Search for the cell housing the specified text and yield its (x, y) center coordinate. 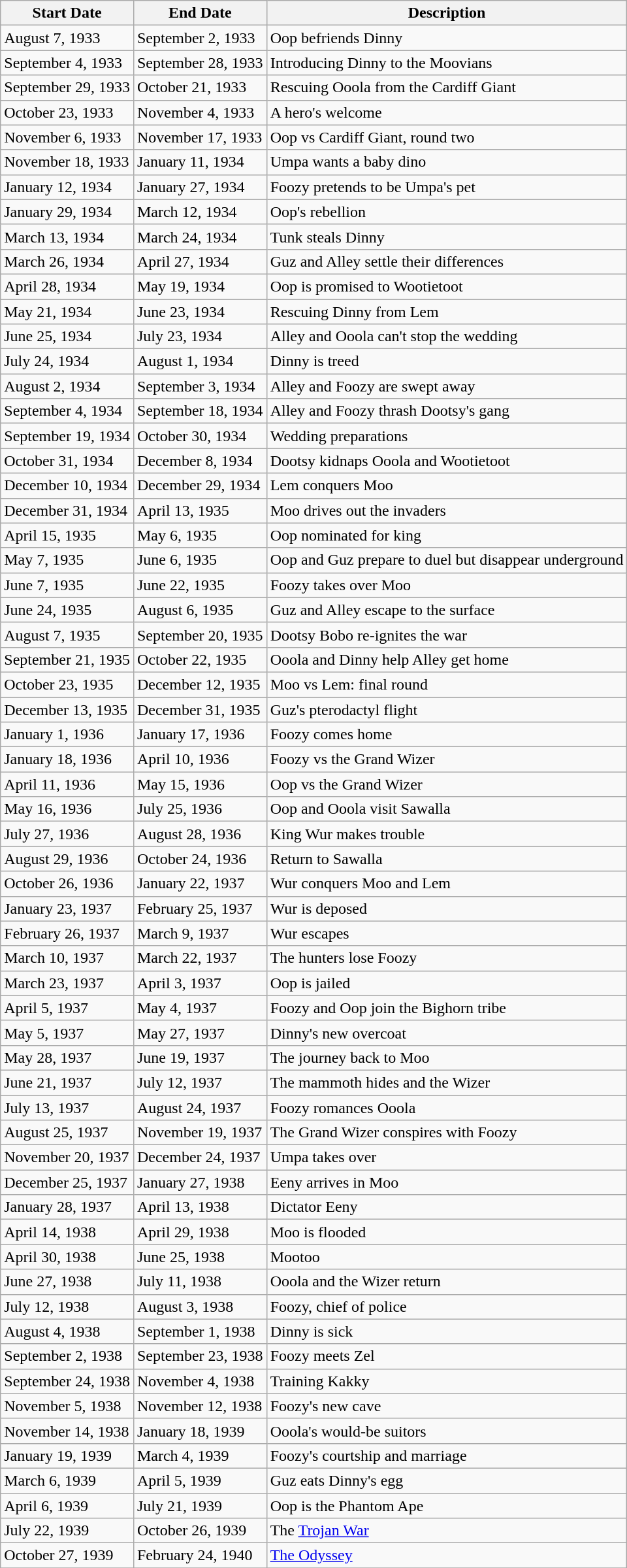
January 28, 1937 (67, 1207)
August 28, 1936 (200, 834)
April 15, 1935 (67, 535)
Dinny's new overcoat (447, 1033)
Oop befriends Dinny (447, 38)
July 24, 1934 (67, 361)
July 11, 1938 (200, 1282)
Dictator Eeny (447, 1207)
December 31, 1934 (67, 510)
January 11, 1934 (200, 162)
Oop and Ooola visit Sawalla (447, 809)
Start Date (67, 13)
May 27, 1937 (200, 1033)
Oop nominated for king (447, 535)
August 3, 1938 (200, 1307)
November 6, 1933 (67, 137)
Oop is promised to Wootietoot (447, 286)
December 8, 1934 (200, 461)
Foozy, chief of police (447, 1307)
November 12, 1938 (200, 1406)
November 4, 1933 (200, 112)
March 10, 1937 (67, 958)
Foozy meets Zel (447, 1356)
July 25, 1936 (200, 809)
July 27, 1936 (67, 834)
Tunk steals Dinny (447, 237)
January 1, 1936 (67, 735)
February 26, 1937 (67, 933)
January 27, 1938 (200, 1182)
Oop is the Phantom Ape (447, 1505)
September 1, 1938 (200, 1331)
June 24, 1935 (67, 610)
June 7, 1935 (67, 585)
Moo is flooded (447, 1232)
Ooola and the Wizer return (447, 1282)
August 7, 1935 (67, 635)
April 11, 1936 (67, 784)
October 27, 1939 (67, 1556)
Moo vs Lem: final round (447, 684)
June 22, 1935 (200, 585)
March 9, 1937 (200, 933)
November 19, 1937 (200, 1133)
Foozy takes over Moo (447, 585)
Moo drives out the invaders (447, 510)
Guz's pterodactyl flight (447, 709)
February 25, 1937 (200, 909)
Foozy and Oop join the Bighorn tribe (447, 1008)
June 19, 1937 (200, 1058)
The Grand Wizer conspires with Foozy (447, 1133)
March 22, 1937 (200, 958)
Foozy vs the Grand Wizer (447, 759)
Dinny is sick (447, 1331)
April 14, 1938 (67, 1232)
June 21, 1937 (67, 1082)
The Trojan War (447, 1531)
Oop and Guz prepare to duel but disappear underground (447, 560)
Alley and Foozy thrash Dootsy's gang (447, 411)
October 31, 1934 (67, 461)
September 2, 1938 (67, 1356)
Wedding preparations (447, 436)
September 28, 1933 (200, 63)
Dootsy kidnaps Ooola and Wootietoot (447, 461)
December 13, 1935 (67, 709)
May 28, 1937 (67, 1058)
May 19, 1934 (200, 286)
December 29, 1934 (200, 486)
Wur escapes (447, 933)
Foozy romances Ooola (447, 1108)
August 1, 1934 (200, 361)
December 31, 1935 (200, 709)
April 30, 1938 (67, 1257)
October 23, 1933 (67, 112)
November 5, 1938 (67, 1406)
January 17, 1936 (200, 735)
August 29, 1936 (67, 859)
July 23, 1934 (200, 337)
September 23, 1938 (200, 1356)
March 24, 1934 (200, 237)
August 7, 1933 (67, 38)
January 12, 1934 (67, 187)
June 6, 1935 (200, 560)
July 13, 1937 (67, 1108)
January 18, 1936 (67, 759)
December 25, 1937 (67, 1182)
May 7, 1935 (67, 560)
The mammoth hides and the Wizer (447, 1082)
May 5, 1937 (67, 1033)
A hero's welcome (447, 112)
Oop vs the Grand Wizer (447, 784)
May 16, 1936 (67, 809)
Foozy's new cave (447, 1406)
Oop is jailed (447, 983)
March 13, 1934 (67, 237)
October 30, 1934 (200, 436)
December 24, 1937 (200, 1158)
Oop's rebellion (447, 212)
August 2, 1934 (67, 386)
Wur is deposed (447, 909)
September 21, 1935 (67, 659)
Guz and Alley escape to the surface (447, 610)
Introducing Dinny to the Moovians (447, 63)
Ooola's would-be suitors (447, 1431)
April 13, 1935 (200, 510)
May 15, 1936 (200, 784)
November 18, 1933 (67, 162)
April 5, 1939 (200, 1480)
August 6, 1935 (200, 610)
February 24, 1940 (200, 1556)
Rescuing Dinny from Lem (447, 312)
Foozy comes home (447, 735)
September 20, 1935 (200, 635)
July 12, 1937 (200, 1082)
March 6, 1939 (67, 1480)
December 10, 1934 (67, 486)
Guz eats Dinny's egg (447, 1480)
May 4, 1937 (200, 1008)
Description (447, 13)
June 25, 1934 (67, 337)
Return to Sawalla (447, 859)
March 23, 1937 (67, 983)
Wur conquers Moo and Lem (447, 884)
November 4, 1938 (200, 1381)
King Wur makes trouble (447, 834)
April 27, 1934 (200, 261)
September 4, 1934 (67, 411)
Ooola and Dinny help Alley get home (447, 659)
The journey back to Moo (447, 1058)
July 22, 1939 (67, 1531)
September 24, 1938 (67, 1381)
July 12, 1938 (67, 1307)
September 2, 1933 (200, 38)
October 24, 1936 (200, 859)
June 25, 1938 (200, 1257)
October 26, 1936 (67, 884)
Oop vs Cardiff Giant, round two (447, 137)
May 21, 1934 (67, 312)
Lem conquers Moo (447, 486)
September 29, 1933 (67, 88)
Foozy pretends to be Umpa's pet (447, 187)
September 19, 1934 (67, 436)
April 10, 1936 (200, 759)
October 23, 1935 (67, 684)
August 25, 1937 (67, 1133)
October 22, 1935 (200, 659)
December 12, 1935 (200, 684)
June 27, 1938 (67, 1282)
September 18, 1934 (200, 411)
August 4, 1938 (67, 1331)
September 4, 1933 (67, 63)
April 6, 1939 (67, 1505)
The Odyssey (447, 1556)
March 26, 1934 (67, 261)
Umpa takes over (447, 1158)
Eeny arrives in Moo (447, 1182)
End Date (200, 13)
March 12, 1934 (200, 212)
November 17, 1933 (200, 137)
October 26, 1939 (200, 1531)
November 14, 1938 (67, 1431)
January 18, 1939 (200, 1431)
January 23, 1937 (67, 909)
Mootoo (447, 1257)
July 21, 1939 (200, 1505)
January 29, 1934 (67, 212)
June 23, 1934 (200, 312)
January 19, 1939 (67, 1456)
Training Kakky (447, 1381)
The hunters lose Foozy (447, 958)
August 24, 1937 (200, 1108)
September 3, 1934 (200, 386)
Alley and Foozy are swept away (447, 386)
Umpa wants a baby dino (447, 162)
April 28, 1934 (67, 286)
Guz and Alley settle their differences (447, 261)
Alley and Ooola can't stop the wedding (447, 337)
Dinny is treed (447, 361)
November 20, 1937 (67, 1158)
May 6, 1935 (200, 535)
Dootsy Bobo re-ignites the war (447, 635)
April 13, 1938 (200, 1207)
January 22, 1937 (200, 884)
April 29, 1938 (200, 1232)
Foozy's courtship and marriage (447, 1456)
Rescuing Ooola from the Cardiff Giant (447, 88)
April 5, 1937 (67, 1008)
March 4, 1939 (200, 1456)
October 21, 1933 (200, 88)
April 3, 1937 (200, 983)
January 27, 1934 (200, 187)
